Extract the [X, Y] coordinate from the center of the cell holding the provided text.  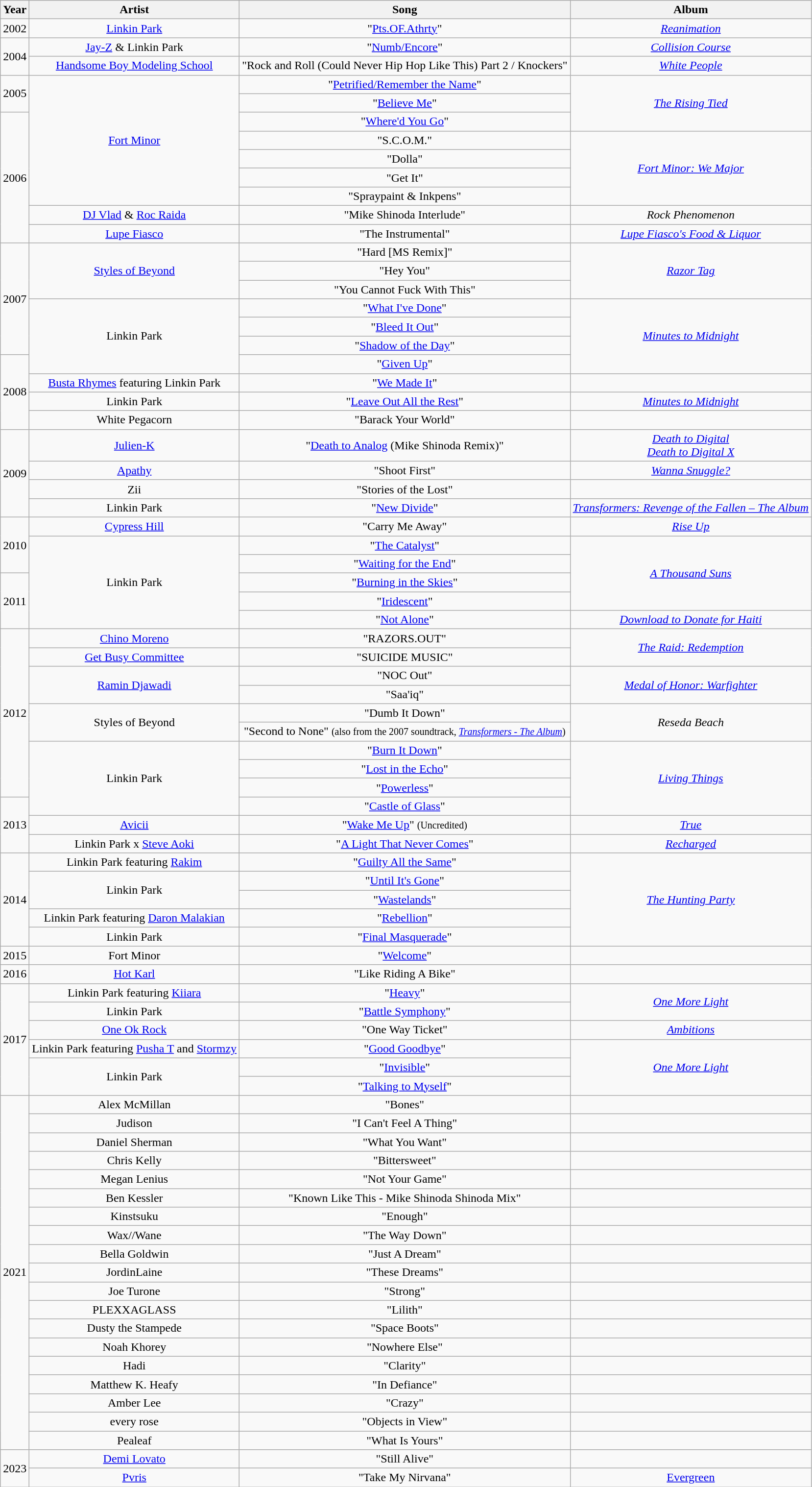
"S.C.O.M." [405, 140]
Daniel Sherman [134, 1142]
Wax//Wane [134, 1235]
Ambitions [691, 1030]
Apathy [134, 470]
"Burning in the Skies" [405, 583]
"Death to Analog (Mike Shinoda Remix)" [405, 445]
Living Things [691, 778]
Artist [134, 10]
Transformers: Revenge of the Fallen – The Album [691, 508]
Chris Kelly [134, 1161]
"Given Up" [405, 364]
"Believe Me" [405, 103]
Death to DigitalDeath to Digital X [691, 445]
Hot Karl [134, 974]
"Shadow of the Day" [405, 345]
2008 [15, 392]
Amber Lee [134, 1403]
"The Catalyst" [405, 545]
"Final Masquerade" [405, 937]
Jay-Z & Linkin Park [134, 47]
"Numb/Encore" [405, 47]
Reanimation [691, 28]
"Burn It Down" [405, 750]
Lupe Fiasco [134, 234]
"Talking to Myself" [405, 1086]
2014 [15, 900]
True [691, 825]
Pealeaf [134, 1440]
JordinLaine [134, 1272]
Song [405, 10]
Noah Khorey [134, 1347]
Fort Minor: We Major [691, 168]
Dusty the Stampede [134, 1328]
2006 [15, 177]
Kinstsuku [134, 1217]
"Welcome" [405, 955]
"What You Want" [405, 1142]
Lupe Fiasco's Food & Liquor [691, 234]
"SUICIDE MUSIC" [405, 657]
Zii [134, 489]
2010 [15, 545]
Matthew K. Heafy [134, 1384]
"Wastelands" [405, 900]
The Raid: Redemption [691, 648]
every rose [134, 1421]
"A Light That Never Comes" [405, 843]
Rock Phenomenon [691, 215]
White Pegacorn [134, 420]
"Rebellion" [405, 918]
Julien-K [134, 445]
"What I've Done" [405, 308]
Bella Goldwin [134, 1254]
"Battle Symphony" [405, 1011]
"Bittersweet" [405, 1161]
"You Cannot Fuck With This" [405, 290]
"Bleed It Out" [405, 327]
The Rising Tied [691, 103]
"Shoot First" [405, 470]
"Lost in the Echo" [405, 769]
"Iridescent" [405, 601]
2004 [15, 56]
"Powerless" [405, 787]
"New Divide" [405, 508]
"Hard [MS Remix]" [405, 252]
"Wake Me Up" (Uncredited) [405, 825]
"Lilith" [405, 1310]
"Guilty All the Same" [405, 862]
"Waiting for the End" [405, 564]
"We Made It" [405, 383]
"Saa'iq" [405, 694]
Demi Lovato [134, 1459]
Get Busy Committee [134, 657]
"The Way Down" [405, 1235]
"RAZORS.OUT" [405, 638]
2007 [15, 299]
Ben Kessler [134, 1198]
Handsome Boy Modeling School [134, 66]
One Ok Rock [134, 1030]
Rise Up [691, 526]
The Hunting Party [691, 900]
2005 [15, 94]
"Enough" [405, 1217]
Ramin Djawadi [134, 685]
"Strong" [405, 1291]
"Bones" [405, 1104]
"Where'd You Go" [405, 122]
"Second to None" (also from the 2007 soundtrack, Transformers - The Album) [405, 731]
"Not Your Game" [405, 1179]
Hadi [134, 1365]
"Dumb It Down" [405, 713]
"Heavy" [405, 993]
"Mike Shinoda Interlude" [405, 215]
Evergreen [691, 1478]
"Rock and Roll (Could Never Hip Hop Like This) Part 2 / Knockers" [405, 66]
"Objects in View" [405, 1421]
"Like Riding A Bike" [405, 974]
"Stories of the Lost" [405, 489]
"Not Alone" [405, 620]
"One Way Ticket" [405, 1030]
Linkin Park featuring Rakim [134, 862]
"Invisible" [405, 1067]
Avicii [134, 825]
2002 [15, 28]
"NOC Out" [405, 676]
Joe Turone [134, 1291]
Download to Donate for Haiti [691, 620]
A Thousand Suns [691, 573]
2017 [15, 1039]
Wanna Snuggle? [691, 470]
Collision Course [691, 47]
"I Can't Feel A Thing" [405, 1123]
"In Defiance" [405, 1384]
Linkin Park featuring Kiiara [134, 993]
2015 [15, 955]
Razor Tag [691, 271]
Busta Rhymes featuring Linkin Park [134, 383]
"Hey You" [405, 271]
Linkin Park featuring Pusha T and Stormzy [134, 1048]
Year [15, 10]
"Space Boots" [405, 1328]
"Good Goodbye" [405, 1048]
"Petrified/Remember the Name" [405, 84]
White People [691, 66]
Cypress Hill [134, 526]
Linkin Park featuring Daron Malakian [134, 918]
"These Dreams" [405, 1272]
"Spraypaint & Inkpens" [405, 196]
2021 [15, 1272]
2016 [15, 974]
Judison [134, 1123]
2013 [15, 825]
Chino Moreno [134, 638]
Pvris [134, 1478]
"Leave Out All the Rest" [405, 401]
Album [691, 10]
2012 [15, 713]
"Get It" [405, 177]
2011 [15, 601]
"Nowhere Else" [405, 1347]
"What Is Yours" [405, 1440]
"Just A Dream" [405, 1254]
DJ Vlad & Roc Raida [134, 215]
"Crazy" [405, 1403]
"Carry Me Away" [405, 526]
"Take My Nirvana" [405, 1478]
"Castle of Glass" [405, 806]
2023 [15, 1468]
Medal of Honor: Warfighter [691, 685]
Recharged [691, 843]
Alex McMillan [134, 1104]
"Known Like This - Mike Shinoda Shinoda Mix" [405, 1198]
"Until It's Gone" [405, 881]
Reseda Beach [691, 722]
"Barack Your World" [405, 420]
Linkin Park x Steve Aoki [134, 843]
"Dolla" [405, 159]
Megan Lenius [134, 1179]
"Pts.OF.Athrty" [405, 28]
2009 [15, 473]
"Clarity" [405, 1365]
PLEXXAGLASS [134, 1310]
"Still Alive" [405, 1459]
"The Instrumental" [405, 234]
